Extract the [x, y] coordinate from the center of the cell holding the provided text.  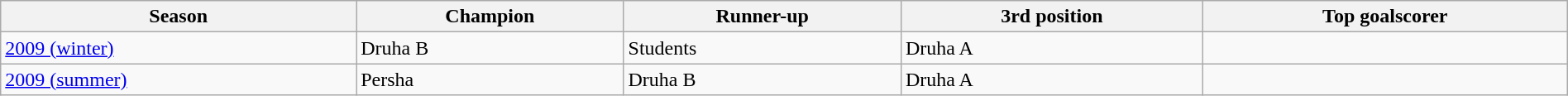
Top goalscorer [1384, 17]
3rd position [1052, 17]
Students [762, 48]
Season [179, 17]
2009 (winter) [179, 48]
Champion [490, 17]
Runner-up [762, 17]
2009 (summer) [179, 79]
Persha [490, 79]
